Scan for the cell matching the given text and deliver its (x, y) coordinate at center. 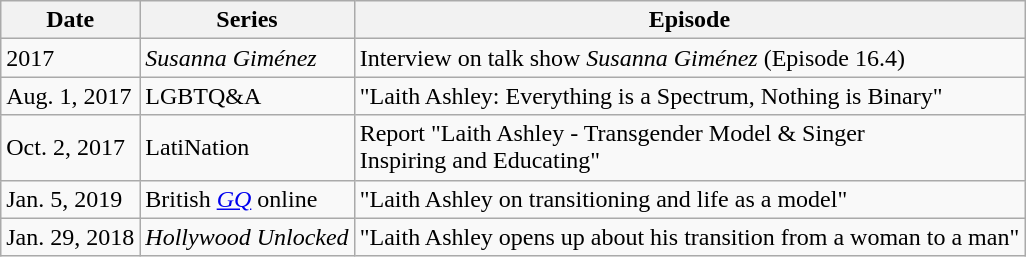
"Laith Ashley on transitioning and life as a model" (690, 199)
Jan. 5, 2019 (70, 199)
Hollywood Unlocked (247, 237)
Susanna Giménez (247, 58)
Episode (690, 20)
Jan. 29, 2018 (70, 237)
Report "Laith Ashley - Transgender Model & Singer Inspiring and Educating" (690, 148)
Aug. 1, 2017 (70, 96)
2017 (70, 58)
LatiNation (247, 148)
Oct. 2, 2017 (70, 148)
"Laith Ashley: Everything is a Spectrum, Nothing is Binary" (690, 96)
Interview on talk show Susanna Giménez (Episode 16.4) (690, 58)
"Laith Ashley opens up about his transition from a woman to a man" (690, 237)
British GQ online (247, 199)
LGBTQ&A (247, 96)
Series (247, 20)
Date (70, 20)
